Return [X, Y] of the center of cell containing provided text 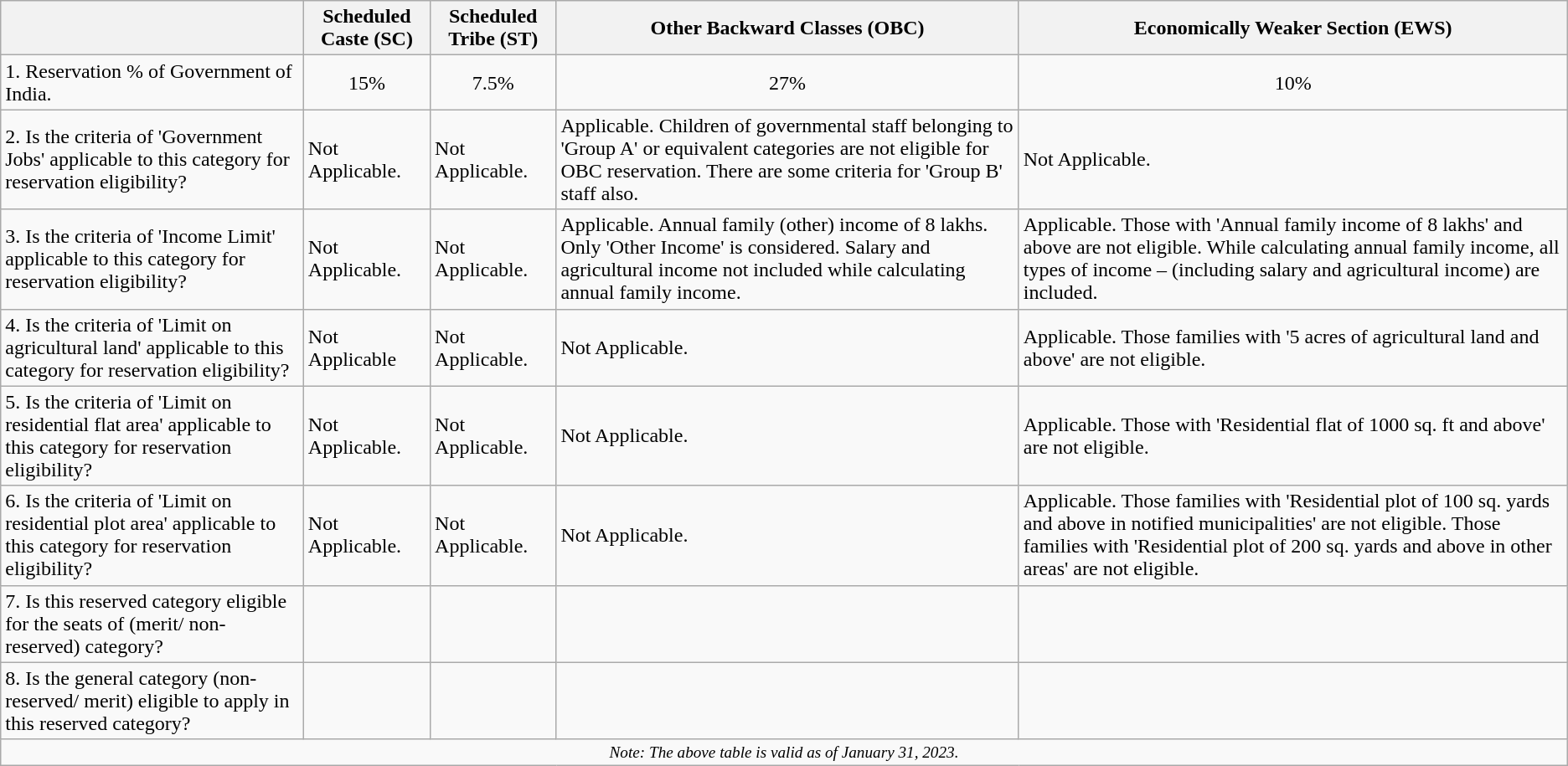
Not Applicable [367, 347]
2. Is the criteria of 'Government Jobs' applicable to this category for reservation eligibility? [152, 159]
Applicable. Those with 'Residential flat of 1000 sq. ft and above' are not eligible. [1293, 435]
Applicable. Those families with '5 acres of agricultural land and above' are not eligible. [1293, 347]
4. Is the criteria of 'Limit on agricultural land' applicable to this category for reservation eligibility? [152, 347]
10% [1293, 82]
7.5% [493, 82]
5. Is the criteria of 'Limit on residential flat area' applicable to this category for reservation eligibility? [152, 435]
1. Reservation % of Government of India. [152, 82]
7. Is this reserved category eligible for the seats of (merit/ non-reserved) category? [152, 624]
27% [787, 82]
Economically Weaker Section (EWS) [1293, 28]
6. Is the criteria of 'Limit on residential plot area' applicable to this category for reservation eligibility? [152, 536]
8. Is the general category (non-reserved/ merit) eligible to apply in this reserved category? [152, 701]
Scheduled Caste (SC) [367, 28]
Scheduled Tribe (ST) [493, 28]
Other Backward Classes (OBC) [787, 28]
Note: The above table is valid as of January 31, 2023. [784, 753]
15% [367, 82]
3. Is the criteria of 'Income Limit' applicable to this category for reservation eligibility? [152, 260]
